Return the [X, Y] coordinate for the center point of the cell that contains the specified text.  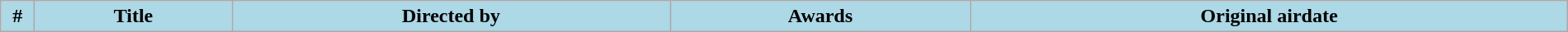
Directed by [452, 16]
Original airdate [1269, 16]
# [18, 16]
Awards [820, 16]
Title [134, 16]
